Determine the (X, Y) coordinate at the center of the cell enclosing the given text.  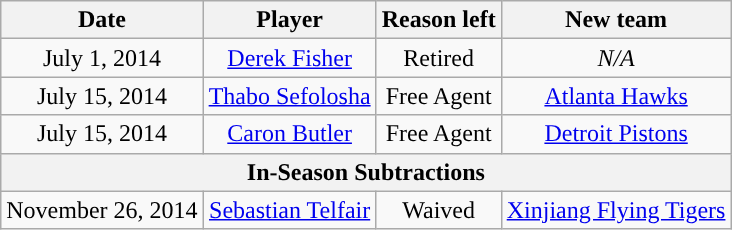
Xinjiang Flying Tigers (616, 210)
In-Season Subtractions (366, 172)
Derek Fisher (290, 58)
Waived (438, 210)
N/A (616, 58)
Player (290, 20)
Sebastian Telfair (290, 210)
Reason left (438, 20)
Date (102, 20)
Retired (438, 58)
November 26, 2014 (102, 210)
Detroit Pistons (616, 134)
Thabo Sefolosha (290, 96)
New team (616, 20)
July 1, 2014 (102, 58)
Atlanta Hawks (616, 96)
Caron Butler (290, 134)
